Capture the cell that displays the provided text and extract its (x, y) central coordinate. 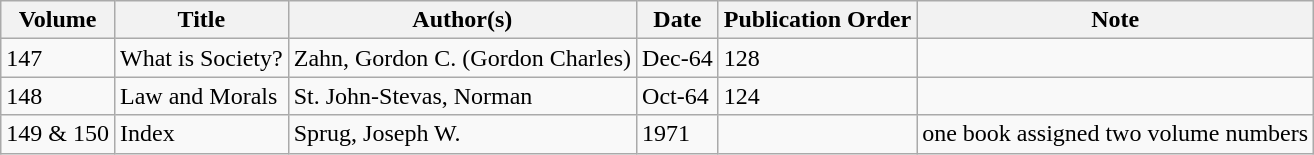
Publication Order (817, 20)
Law and Morals (201, 96)
Title (201, 20)
Oct-64 (678, 96)
Note (1116, 20)
124 (817, 96)
Author(s) (462, 20)
one book assigned two volume numbers (1116, 134)
148 (58, 96)
149 & 150 (58, 134)
Date (678, 20)
128 (817, 58)
1971 (678, 134)
Sprug, Joseph W. (462, 134)
Dec-64 (678, 58)
What is Society? (201, 58)
147 (58, 58)
Volume (58, 20)
St. John-Stevas, Norman (462, 96)
Index (201, 134)
Zahn, Gordon C. (Gordon Charles) (462, 58)
